Determine the [X, Y] coordinate at the center of the cell enclosing the given text.  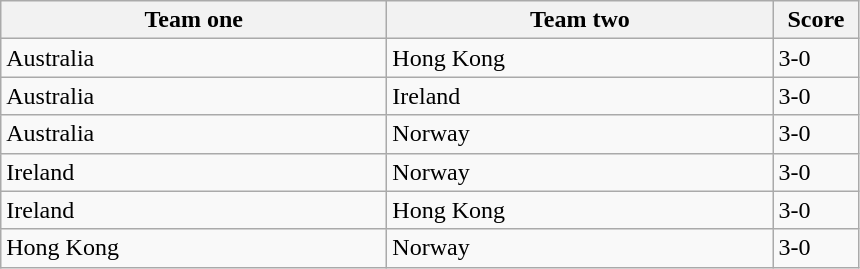
Team one [194, 20]
Score [816, 20]
Team two [580, 20]
